Identify which cell holds the provided text, then report its (X, Y) central coordinate. 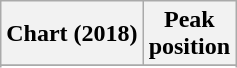
Chart (2018) (72, 34)
Peak position (189, 34)
